Scan for the cell matching the given text and deliver its [x, y] coordinate at center. 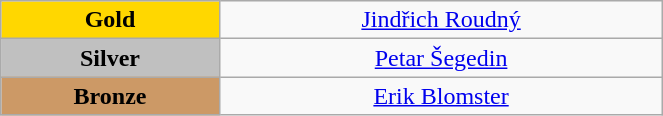
Gold [110, 20]
Petar Šegedin [441, 58]
Silver [110, 58]
Erik Blomster [441, 96]
Jindřich Roudný [441, 20]
Bronze [110, 96]
